Extract the (X, Y) coordinate from the center of the cell holding the provided text.  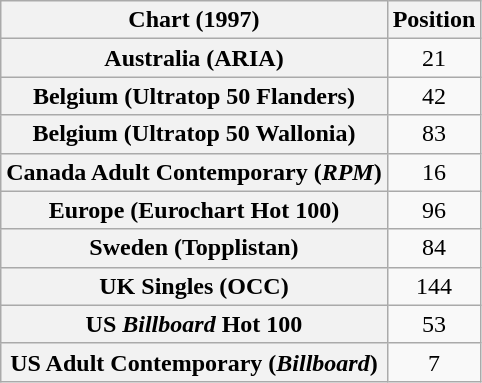
96 (434, 210)
US Adult Contemporary (Billboard) (194, 362)
16 (434, 172)
83 (434, 134)
84 (434, 248)
144 (434, 286)
Belgium (Ultratop 50 Wallonia) (194, 134)
Belgium (Ultratop 50 Flanders) (194, 96)
Europe (Eurochart Hot 100) (194, 210)
Australia (ARIA) (194, 58)
US Billboard Hot 100 (194, 324)
UK Singles (OCC) (194, 286)
Canada Adult Contemporary (RPM) (194, 172)
Position (434, 20)
21 (434, 58)
53 (434, 324)
Sweden (Topplistan) (194, 248)
42 (434, 96)
7 (434, 362)
Chart (1997) (194, 20)
